Identify which cell holds the provided text, then report its [X, Y] central coordinate. 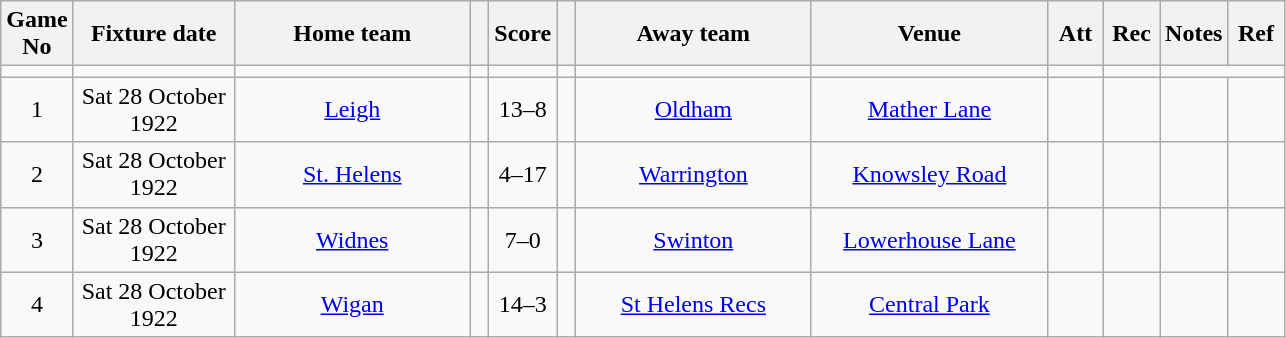
4 [37, 304]
Away team [693, 34]
Knowsley Road [929, 174]
7–0 [523, 240]
Game No [37, 34]
4–17 [523, 174]
Swinton [693, 240]
13–8 [523, 110]
14–3 [523, 304]
Mather Lane [929, 110]
Lowerhouse Lane [929, 240]
Ref [1256, 34]
St Helens Recs [693, 304]
St. Helens [352, 174]
3 [37, 240]
Score [523, 34]
Widnes [352, 240]
Central Park [929, 304]
Leigh [352, 110]
Notes [1194, 34]
Att [1075, 34]
Warrington [693, 174]
Venue [929, 34]
1 [37, 110]
Fixture date [154, 34]
2 [37, 174]
Rec [1132, 34]
Wigan [352, 304]
Oldham [693, 110]
Home team [352, 34]
